Identify which cell holds the provided text, then report its (X, Y) central coordinate. 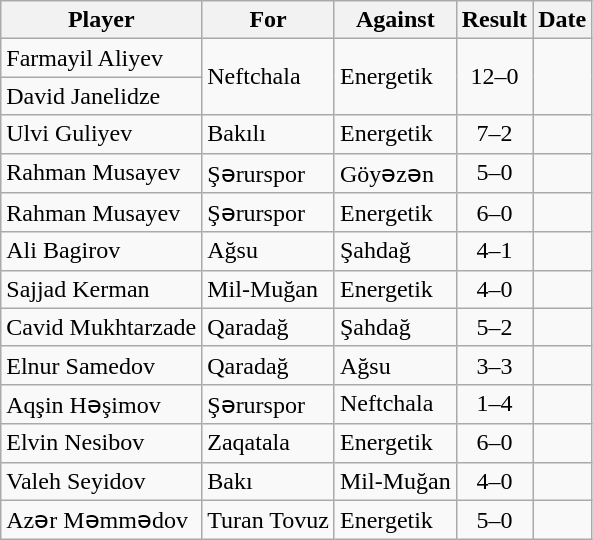
Elvin Nesibov (102, 443)
Farmayil Aliyev (102, 58)
5–2 (494, 327)
David Janelidze (102, 96)
Valeh Seyidov (102, 481)
Cavid Mukhtarzade (102, 327)
For (268, 20)
7–2 (494, 134)
Turan Tovuz (268, 520)
Ali Bagirov (102, 251)
Against (395, 20)
Date (562, 20)
Bakılı (268, 134)
1–4 (494, 404)
Azər Məmmədov (102, 520)
Aqşin Həşimov (102, 404)
3–3 (494, 365)
12–0 (494, 77)
Result (494, 20)
Elnur Samedov (102, 365)
Bakı (268, 481)
Sajjad Kerman (102, 289)
Player (102, 20)
Göyəzən (395, 173)
Zaqatala (268, 443)
Ulvi Guliyev (102, 134)
4–1 (494, 251)
